Find where the given text appears and provide that cell's center as (X, Y) coordinate. 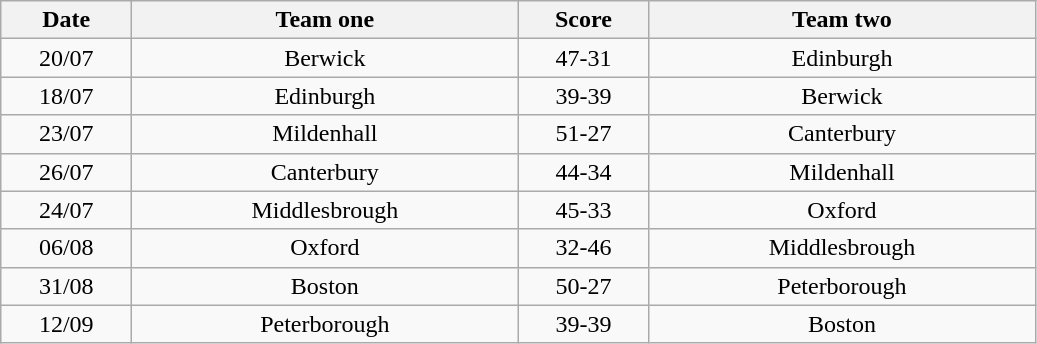
Date (66, 20)
12/09 (66, 324)
Score (584, 20)
Team one (325, 20)
26/07 (66, 172)
50-27 (584, 286)
23/07 (66, 134)
45-33 (584, 210)
44-34 (584, 172)
31/08 (66, 286)
47-31 (584, 58)
20/07 (66, 58)
24/07 (66, 210)
32-46 (584, 248)
Team two (842, 20)
18/07 (66, 96)
51-27 (584, 134)
06/08 (66, 248)
